Detect which cell encompasses the target text, then output its (x, y) center coordinate. 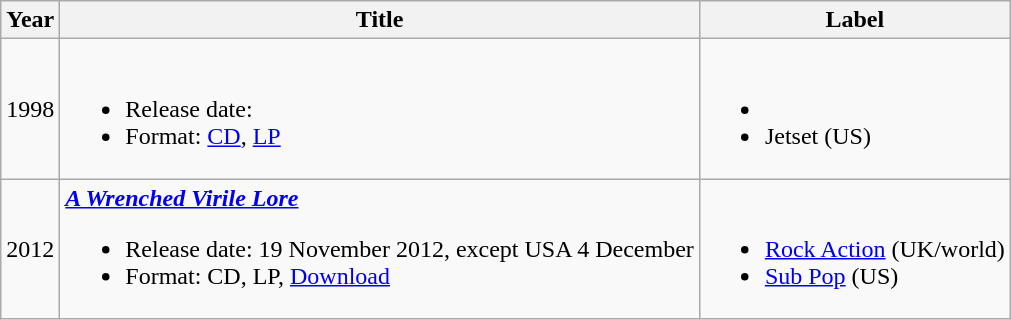
1998 (30, 109)
2012 (30, 249)
Year (30, 20)
A Wrenched Virile LoreRelease date: 19 November 2012, except USA 4 DecemberFormat: CD, LP, Download (380, 249)
Rock Action (UK/world)Sub Pop (US) (854, 249)
Jetset (US) (854, 109)
Title (380, 20)
Release date: Format: CD, LP (380, 109)
Label (854, 20)
